Locate the cell with the specified text and output its [x, y] center coordinate. 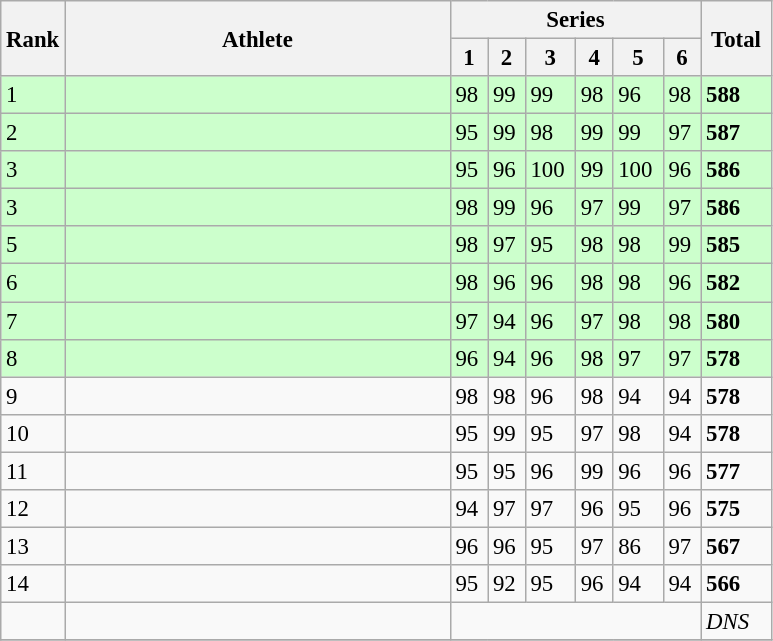
10 [33, 433]
14 [33, 584]
86 [638, 546]
567 [736, 546]
580 [736, 321]
Athlete [258, 38]
9 [33, 396]
7 [33, 321]
Series [576, 20]
582 [736, 283]
575 [736, 509]
12 [33, 509]
585 [736, 245]
566 [736, 584]
588 [736, 95]
Rank [33, 38]
11 [33, 471]
587 [736, 133]
13 [33, 546]
92 [506, 584]
8 [33, 358]
DNS [736, 621]
577 [736, 471]
Total [736, 38]
4 [594, 58]
